Search for the cell housing the specified text and yield its [x, y] center coordinate. 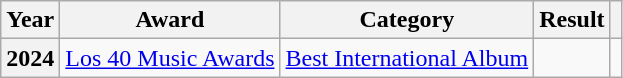
Result [572, 20]
Category [407, 20]
Award [170, 20]
2024 [30, 58]
Best International Album [407, 58]
Los 40 Music Awards [170, 58]
Year [30, 20]
